Scan for the cell matching the given text and deliver its (X, Y) coordinate at center. 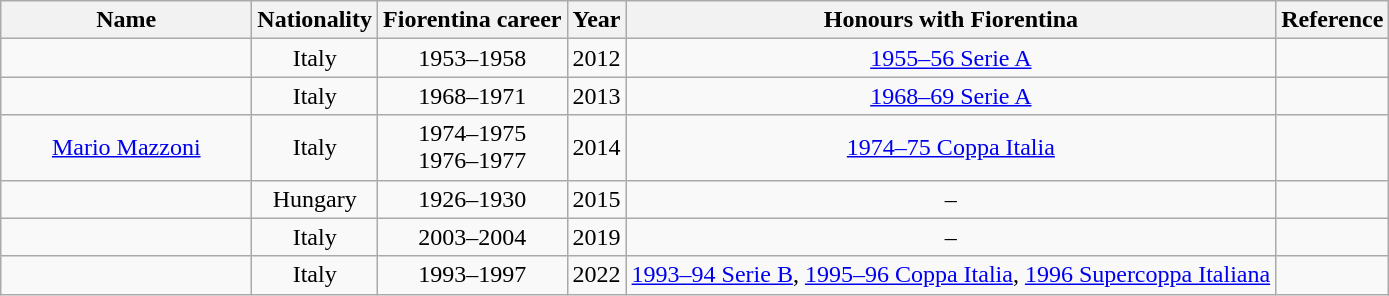
Nationality (315, 20)
1993–1997 (472, 275)
1953–1958 (472, 58)
2022 (596, 275)
Fiorentina career (472, 20)
1968–69 Serie A (951, 96)
1974–75 Coppa Italia (951, 148)
Reference (1332, 20)
1926–1930 (472, 199)
2003–2004 (472, 237)
2013 (596, 96)
1993–94 Serie B, 1995–96 Coppa Italia, 1996 Supercoppa Italiana (951, 275)
2012 (596, 58)
1968–1971 (472, 96)
Name (126, 20)
2014 (596, 148)
1955–56 Serie A (951, 58)
Hungary (315, 199)
Year (596, 20)
Honours with Fiorentina (951, 20)
2015 (596, 199)
2019 (596, 237)
1974–19751976–1977 (472, 148)
Mario Mazzoni (126, 148)
